Return the (x, y) coordinate for the center point of the cell that contains the specified text.  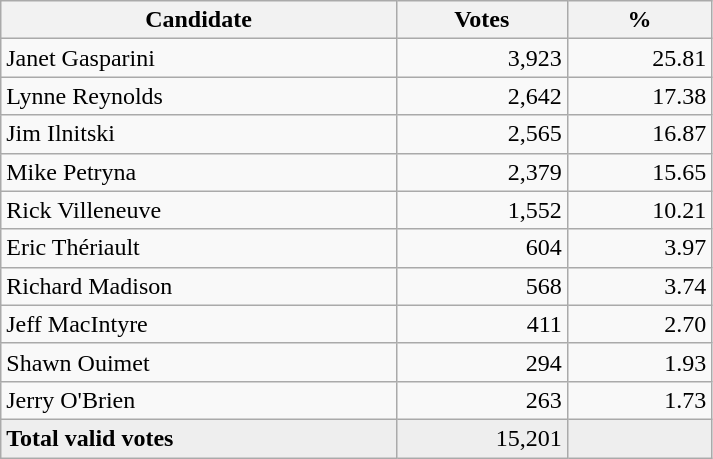
1.93 (639, 362)
10.21 (639, 210)
17.38 (639, 96)
Jerry O'Brien (199, 400)
263 (482, 400)
2,642 (482, 96)
Lynne Reynolds (199, 96)
Jim Ilnitski (199, 134)
Jeff MacIntyre (199, 324)
Richard Madison (199, 286)
Rick Villeneuve (199, 210)
1.73 (639, 400)
604 (482, 248)
Janet Gasparini (199, 58)
Eric Thériault (199, 248)
3.74 (639, 286)
568 (482, 286)
Shawn Ouimet (199, 362)
15,201 (482, 438)
25.81 (639, 58)
1,552 (482, 210)
Candidate (199, 20)
3,923 (482, 58)
2.70 (639, 324)
% (639, 20)
Votes (482, 20)
16.87 (639, 134)
2,565 (482, 134)
294 (482, 362)
Total valid votes (199, 438)
411 (482, 324)
2,379 (482, 172)
3.97 (639, 248)
Mike Petryna (199, 172)
15.65 (639, 172)
